Provide the [X, Y] coordinate of the cell's center where the given text is located.  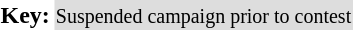
Suspended campaign prior to contest [203, 15]
